Pinpoint the cell where the given text exists, returning its [X, Y] midpoint coordinate. 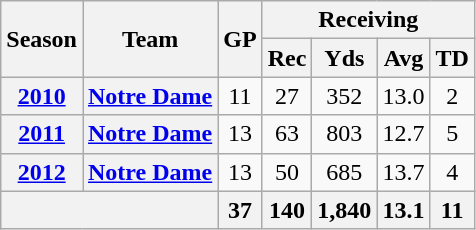
4 [452, 172]
TD [452, 58]
37 [240, 210]
27 [287, 96]
12.7 [404, 134]
Avg [404, 58]
13.7 [404, 172]
352 [344, 96]
2010 [42, 96]
63 [287, 134]
Rec [287, 58]
140 [287, 210]
Team [150, 39]
2012 [42, 172]
803 [344, 134]
13.1 [404, 210]
685 [344, 172]
1,840 [344, 210]
GP [240, 39]
Yds [344, 58]
2 [452, 96]
13.0 [404, 96]
2011 [42, 134]
Season [42, 39]
Receiving [368, 20]
50 [287, 172]
5 [452, 134]
